Search for the cell housing the specified text and yield its (x, y) center coordinate. 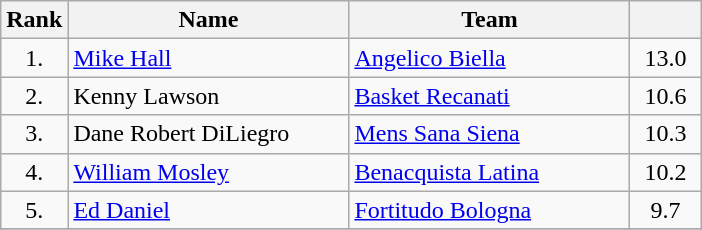
9.7 (666, 210)
4. (34, 172)
10.2 (666, 172)
Fortitudo Bologna (490, 210)
Angelico Biella (490, 58)
Rank (34, 20)
Kenny Lawson (208, 96)
William Mosley (208, 172)
5. (34, 210)
2. (34, 96)
Team (490, 20)
Mike Hall (208, 58)
10.6 (666, 96)
Mens Sana Siena (490, 134)
10.3 (666, 134)
Name (208, 20)
1. (34, 58)
3. (34, 134)
Benacquista Latina (490, 172)
Ed Daniel (208, 210)
Dane Robert DiLiegro (208, 134)
Basket Recanati (490, 96)
13.0 (666, 58)
